For the text-containing cell, return its midpoint in [x, y] coordinate format. 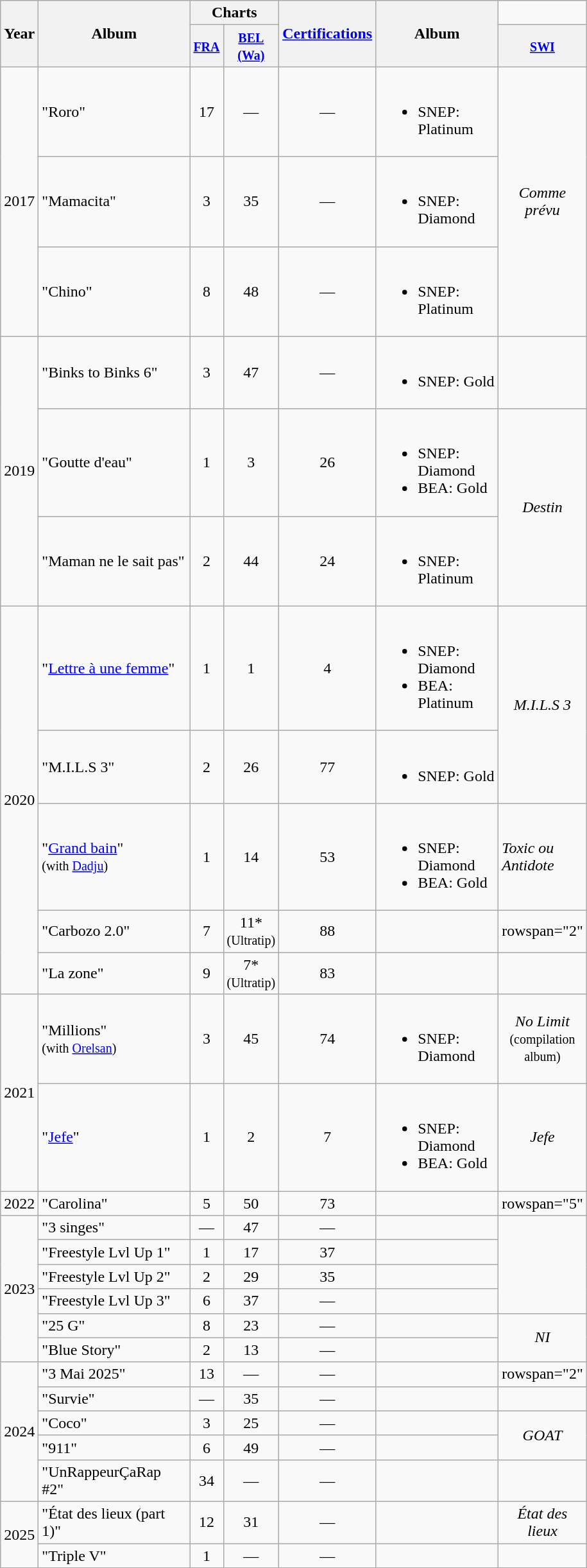
M.I.L.S 3 [543, 705]
45 [251, 1039]
GOAT [543, 1435]
"Blue Story" [114, 1350]
État des lieux [543, 1522]
"Carolina" [114, 1203]
88 [327, 931]
"Chino" [114, 291]
"3 Mai 2025" [114, 1374]
Destin [543, 507]
BEL(Wa) [251, 46]
2021 [19, 1092]
FRA [207, 46]
"25 G" [114, 1325]
"Roro" [114, 112]
"Carbozo 2.0" [114, 931]
Charts [235, 13]
74 [327, 1039]
"Jefe" [114, 1137]
2023 [19, 1289]
"La zone" [114, 973]
29 [251, 1277]
48 [251, 291]
Toxic ou Antidote [543, 856]
"Millions"(with Orelsan) [114, 1039]
83 [327, 973]
5 [207, 1203]
2017 [19, 202]
34 [207, 1480]
9 [207, 973]
"Freestyle Lvl Up 2" [114, 1277]
"Triple V" [114, 1555]
"Mamacita" [114, 202]
4 [327, 668]
49 [251, 1447]
53 [327, 856]
"Maman ne le sait pas" [114, 561]
NI [543, 1338]
"Freestyle Lvl Up 1" [114, 1252]
"État des lieux (part 1)" [114, 1522]
25 [251, 1423]
"Coco" [114, 1423]
Jefe [543, 1137]
24 [327, 561]
73 [327, 1203]
"Survie" [114, 1399]
2020 [19, 800]
Comme prévu [543, 202]
"Lettre à une femme" [114, 668]
"911" [114, 1447]
No Limit(compilation album) [543, 1039]
"M.I.L.S 3" [114, 766]
2022 [19, 1203]
rowspan="5" [543, 1203]
23 [251, 1325]
Certifications [327, 33]
"Goutte d'eau" [114, 462]
31 [251, 1522]
"Grand bain"(with Dadju) [114, 856]
11*(Ultratip) [251, 931]
77 [327, 766]
Year [19, 33]
2019 [19, 471]
2024 [19, 1431]
"Freestyle Lvl Up 3" [114, 1301]
14 [251, 856]
50 [251, 1203]
"3 singes" [114, 1228]
"UnRappeurÇaRap #2" [114, 1480]
2025 [19, 1534]
SWI [543, 46]
SNEP: DiamondBEA: Platinum [438, 668]
12 [207, 1522]
44 [251, 561]
"Binks to Binks 6" [114, 372]
7*(Ultratip) [251, 973]
